Provide the (X, Y) coordinate of the cell's center where the given text is located.  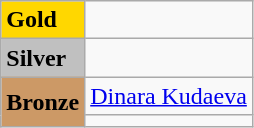
Bronze (43, 102)
Gold (43, 20)
Dinara Kudaeva (169, 96)
Silver (43, 58)
